For the text-containing cell, return its midpoint in (X, Y) coordinate format. 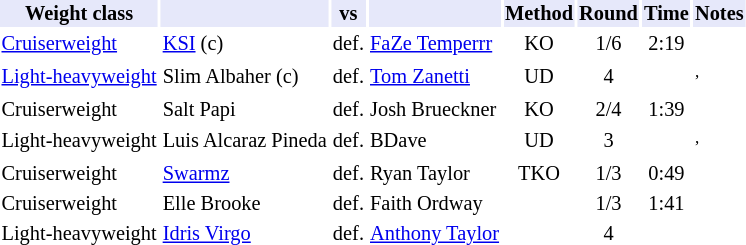
Weight class (79, 14)
TKO (540, 174)
2/4 (609, 108)
Ryan Taylor (435, 174)
0:49 (666, 174)
1:39 (666, 108)
Josh Brueckner (435, 108)
Luis Alcaraz Pineda (244, 141)
Time (666, 14)
Notes (719, 14)
vs (348, 14)
4 (609, 76)
Slim Albaher (c) (244, 76)
FaZe Temperrr (435, 44)
Round (609, 14)
Faith Ordway (435, 204)
3 (609, 141)
Swarmz (244, 174)
Salt Papi (244, 108)
1:41 (666, 204)
BDave (435, 141)
Elle Brooke (244, 204)
2:19 (666, 44)
Method (540, 14)
1/6 (609, 44)
KSI (c) (244, 44)
Tom Zanetti (435, 76)
